Locate the cell with the specified text and output its [x, y] center coordinate. 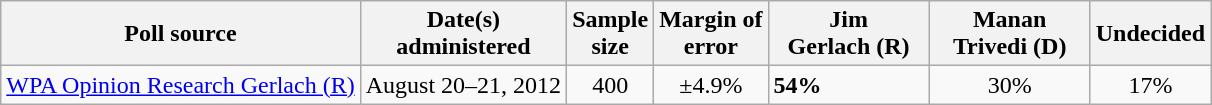
30% [1010, 85]
Poll source [180, 34]
17% [1150, 85]
±4.9% [711, 85]
JimGerlach (R) [848, 34]
Margin of error [711, 34]
400 [610, 85]
August 20–21, 2012 [463, 85]
Undecided [1150, 34]
Date(s)administered [463, 34]
Samplesize [610, 34]
WPA Opinion Research Gerlach (R) [180, 85]
54% [848, 85]
MananTrivedi (D) [1010, 34]
